Return the (x, y) coordinate for the center point of the cell that contains the specified text.  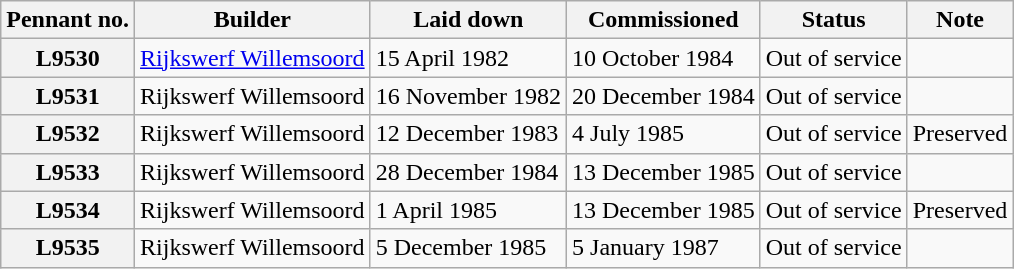
16 November 1982 (468, 96)
20 December 1984 (664, 96)
28 December 1984 (468, 172)
L9530 (68, 58)
L9535 (68, 248)
10 October 1984 (664, 58)
Status (834, 20)
Laid down (468, 20)
Builder (253, 20)
Commissioned (664, 20)
1 April 1985 (468, 210)
15 April 1982 (468, 58)
L9533 (68, 172)
Note (960, 20)
5 January 1987 (664, 248)
Pennant no. (68, 20)
5 December 1985 (468, 248)
4 July 1985 (664, 134)
L9534 (68, 210)
L9531 (68, 96)
L9532 (68, 134)
12 December 1983 (468, 134)
